From the cell containing the given text, extract its center point as (X, Y) coordinate. 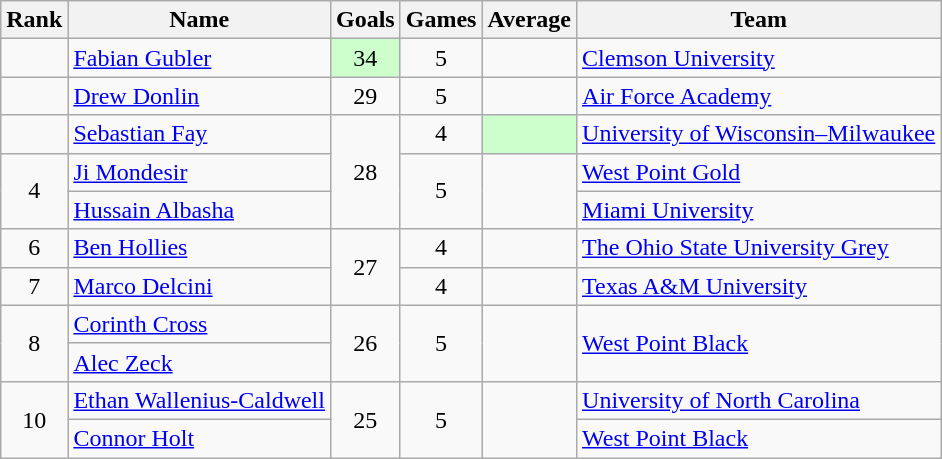
Sebastian Fay (200, 134)
Drew Donlin (200, 96)
Air Force Academy (759, 96)
25 (365, 419)
Name (200, 20)
8 (34, 343)
28 (365, 172)
6 (34, 248)
Team (759, 20)
Ethan Wallenius-Caldwell (200, 400)
Connor Holt (200, 438)
Games (441, 20)
7 (34, 286)
Average (530, 20)
Clemson University (759, 58)
Fabian Gubler (200, 58)
Hussain Albasha (200, 210)
University of North Carolina (759, 400)
Ben Hollies (200, 248)
34 (365, 58)
West Point Gold (759, 172)
27 (365, 267)
10 (34, 419)
University of Wisconsin–Milwaukee (759, 134)
Marco Delcini (200, 286)
Rank (34, 20)
Ji Mondesir (200, 172)
Alec Zeck (200, 362)
Corinth Cross (200, 324)
Goals (365, 20)
Texas A&M University (759, 286)
Miami University (759, 210)
The Ohio State University Grey (759, 248)
29 (365, 96)
26 (365, 343)
